From the cell containing the given text, extract its center point as [X, Y] coordinate. 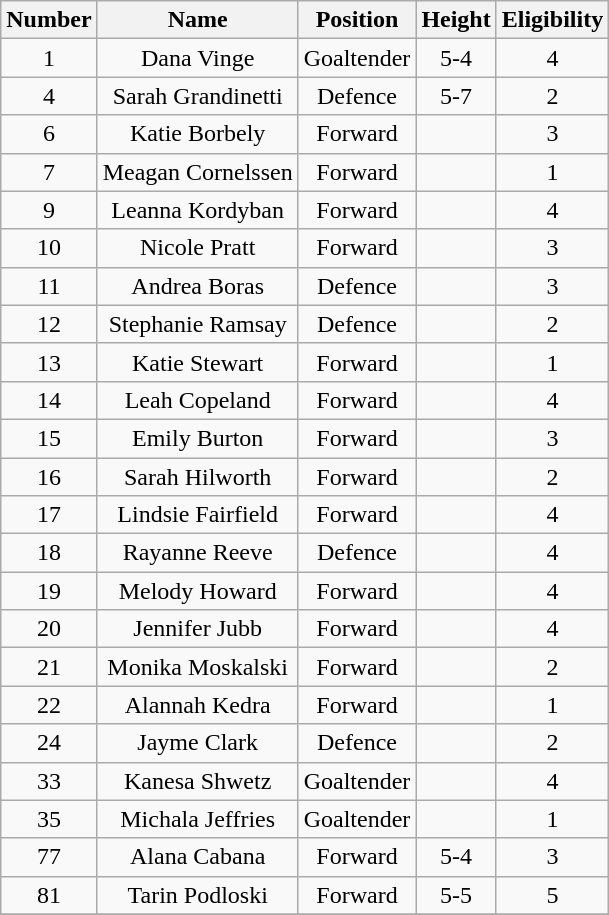
24 [49, 743]
Kanesa Shwetz [198, 781]
Leanna Kordyban [198, 210]
Andrea Boras [198, 286]
Lindsie Fairfield [198, 515]
13 [49, 362]
16 [49, 477]
Meagan Cornelssen [198, 172]
Name [198, 20]
18 [49, 553]
Alannah Kedra [198, 705]
Position [357, 20]
19 [49, 591]
21 [49, 667]
17 [49, 515]
35 [49, 819]
Emily Burton [198, 438]
Tarin Podloski [198, 895]
5 [552, 895]
Katie Stewart [198, 362]
Dana Vinge [198, 58]
10 [49, 248]
20 [49, 629]
11 [49, 286]
Number [49, 20]
Eligibility [552, 20]
15 [49, 438]
Stephanie Ramsay [198, 324]
Nicole Pratt [198, 248]
Michala Jeffries [198, 819]
Sarah Hilworth [198, 477]
77 [49, 857]
Leah Copeland [198, 400]
14 [49, 400]
12 [49, 324]
9 [49, 210]
Sarah Grandinetti [198, 96]
7 [49, 172]
5-7 [456, 96]
81 [49, 895]
Katie Borbely [198, 134]
Alana Cabana [198, 857]
Melody Howard [198, 591]
Monika Moskalski [198, 667]
22 [49, 705]
Height [456, 20]
Jennifer Jubb [198, 629]
5-5 [456, 895]
33 [49, 781]
6 [49, 134]
Rayanne Reeve [198, 553]
Jayme Clark [198, 743]
